For the text-containing cell, return its midpoint in (x, y) coordinate format. 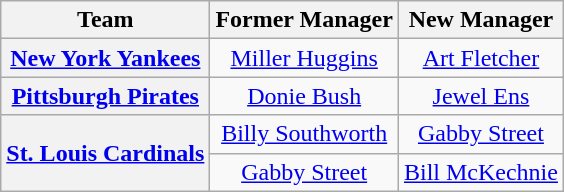
Art Fletcher (480, 58)
New Manager (480, 20)
Donie Bush (304, 96)
St. Louis Cardinals (106, 153)
Billy Southworth (304, 134)
Bill McKechnie (480, 172)
Pittsburgh Pirates (106, 96)
Team (106, 20)
New York Yankees (106, 58)
Former Manager (304, 20)
Jewel Ens (480, 96)
Miller Huggins (304, 58)
